From the cell containing the given text, extract its center point as (x, y) coordinate. 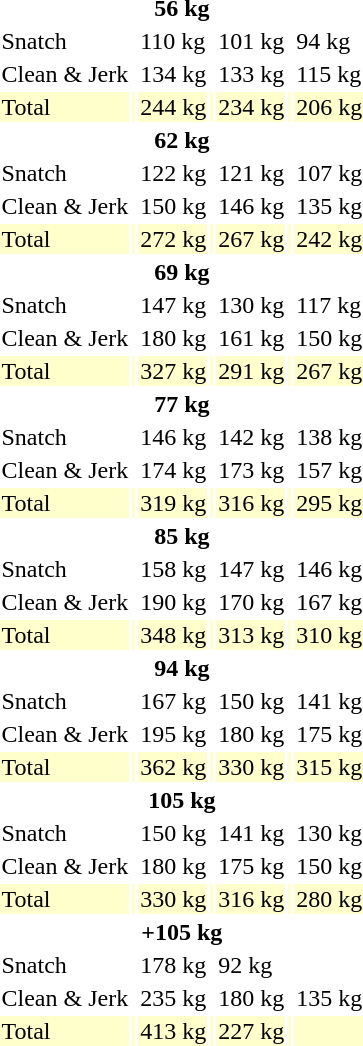
130 kg (252, 305)
122 kg (174, 173)
174 kg (174, 470)
235 kg (174, 998)
348 kg (174, 635)
267 kg (252, 239)
362 kg (174, 767)
121 kg (252, 173)
244 kg (174, 107)
413 kg (174, 1031)
291 kg (252, 371)
173 kg (252, 470)
227 kg (252, 1031)
319 kg (174, 503)
327 kg (174, 371)
134 kg (174, 74)
175 kg (252, 866)
110 kg (174, 41)
272 kg (174, 239)
158 kg (174, 569)
178 kg (174, 965)
161 kg (252, 338)
170 kg (252, 602)
190 kg (174, 602)
142 kg (252, 437)
234 kg (252, 107)
101 kg (252, 41)
167 kg (174, 701)
195 kg (174, 734)
141 kg (252, 833)
133 kg (252, 74)
313 kg (252, 635)
92 kg (252, 965)
